Return (X, Y) of the center of cell containing provided text 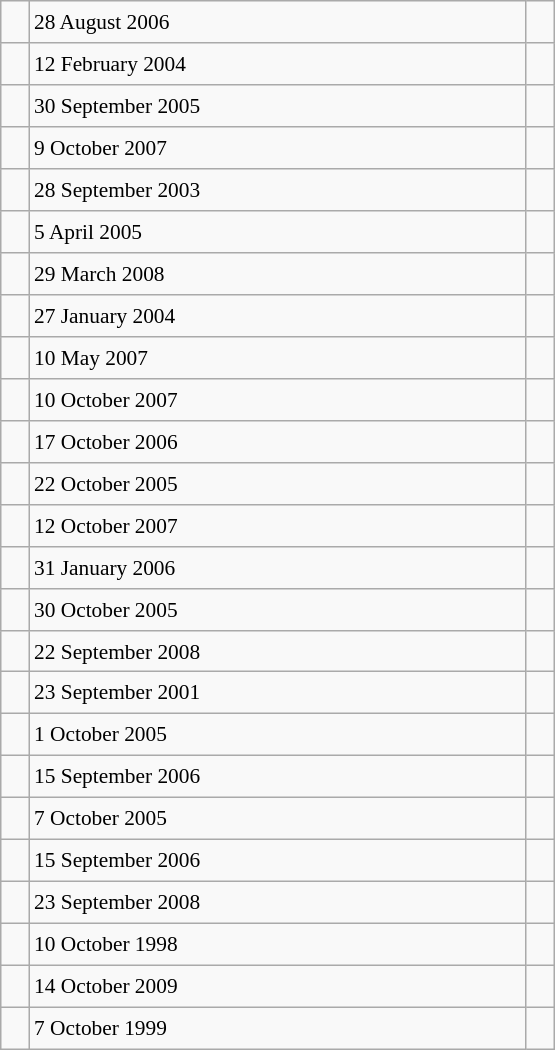
30 October 2005 (278, 609)
14 October 2009 (278, 986)
12 October 2007 (278, 525)
22 September 2008 (278, 651)
17 October 2006 (278, 441)
12 February 2004 (278, 64)
7 October 2005 (278, 819)
31 January 2006 (278, 567)
23 September 2001 (278, 693)
10 October 2007 (278, 399)
7 October 1999 (278, 1028)
10 May 2007 (278, 358)
23 September 2008 (278, 903)
10 October 1998 (278, 945)
28 September 2003 (278, 190)
27 January 2004 (278, 316)
29 March 2008 (278, 274)
5 April 2005 (278, 232)
1 October 2005 (278, 735)
28 August 2006 (278, 22)
9 October 2007 (278, 148)
22 October 2005 (278, 483)
30 September 2005 (278, 106)
